From the cell containing the given text, extract its center point as [X, Y] coordinate. 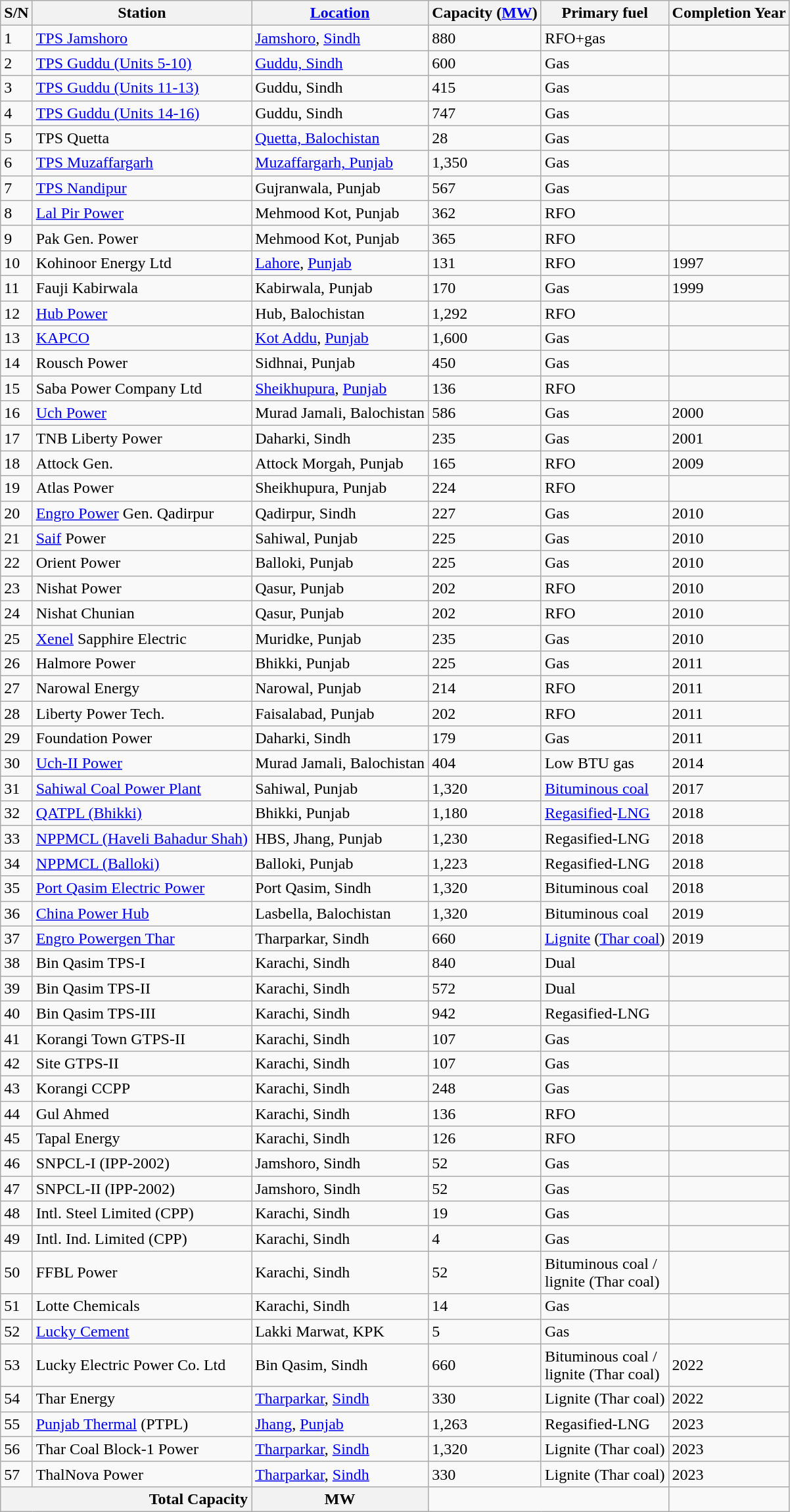
Attock Gen. [142, 463]
Station [142, 13]
Lakki Marwat, KPK [340, 1331]
54 [16, 1399]
Nishat Chunian [142, 613]
Lucky Electric Power Co. Ltd [142, 1365]
56 [16, 1449]
RFO+gas [605, 38]
49 [16, 1239]
TPS Muzaffargarh [142, 163]
Tapal Energy [142, 1139]
Port Qasim, Sindh [340, 888]
840 [485, 963]
586 [485, 413]
45 [16, 1139]
26 [16, 663]
2 [16, 63]
TPS Guddu (Units 14-16) [142, 113]
362 [485, 213]
23 [16, 588]
18 [16, 463]
600 [485, 63]
Jhang, Punjab [340, 1424]
20 [16, 513]
34 [16, 863]
9 [16, 238]
Lasbella, Balochistan [340, 913]
1999 [729, 288]
12 [16, 313]
224 [485, 488]
942 [485, 1013]
35 [16, 888]
Hub, Balochistan [340, 313]
37 [16, 938]
Saif Power [142, 538]
Kabirwala, Punjab [340, 288]
131 [485, 263]
43 [16, 1088]
44 [16, 1114]
TPS Quetta [142, 138]
Saba Power Company Ltd [142, 388]
41 [16, 1038]
Halmore Power [142, 663]
TPS Guddu (Units 5-10) [142, 63]
Qadirpur, Sindh [340, 513]
Korangi Town GTPS-II [142, 1038]
Engro Powergen Thar [142, 938]
Muzaffargarh, Punjab [340, 163]
Engro Power Gen. Qadirpur [142, 513]
Gujranwala, Punjab [340, 188]
179 [485, 739]
Kot Addu, Punjab [340, 338]
Lal Pir Power [142, 213]
7 [16, 188]
1,180 [485, 813]
Capacity (MW) [485, 13]
2017 [729, 789]
1997 [729, 263]
KAPCO [142, 338]
31 [16, 789]
Site GTPS-II [142, 1063]
48 [16, 1214]
1,263 [485, 1424]
2000 [729, 413]
Location [340, 13]
Intl. Steel Limited (CPP) [142, 1214]
30 [16, 764]
FFBL Power [142, 1272]
365 [485, 238]
1,223 [485, 863]
Punjab Thermal (PTPL) [142, 1424]
16 [16, 413]
46 [16, 1164]
Bin Qasim TPS-III [142, 1013]
Liberty Power Tech. [142, 713]
214 [485, 688]
TPS Jamshoro [142, 38]
Uch Power [142, 413]
17 [16, 438]
2001 [729, 438]
MW [340, 1499]
TPS Nandipur [142, 188]
ThalNova Power [142, 1474]
29 [16, 739]
39 [16, 988]
10 [16, 263]
Kohinoor Energy Ltd [142, 263]
33 [16, 838]
572 [485, 988]
Lahore, Punjab [340, 263]
SNPCL-I (IPP-2002) [142, 1164]
Pak Gen. Power [142, 238]
2009 [729, 463]
51 [16, 1306]
8 [16, 213]
Orient Power [142, 563]
248 [485, 1088]
1,350 [485, 163]
15 [16, 388]
Fauji Kabirwala [142, 288]
38 [16, 963]
Thar Coal Block-1 Power [142, 1449]
50 [16, 1272]
3 [16, 88]
NPPMCL (Balloki) [142, 863]
165 [485, 463]
Narowal Energy [142, 688]
QATPL (Bhikki) [142, 813]
Lotte Chemicals [142, 1306]
Bin Qasim, Sindh [340, 1365]
415 [485, 88]
53 [16, 1365]
TPS Guddu (Units 11-13) [142, 88]
567 [485, 188]
Uch-II Power [142, 764]
47 [16, 1189]
32 [16, 813]
55 [16, 1424]
25 [16, 638]
11 [16, 288]
Foundation Power [142, 739]
NPPMCL (Haveli Bahadur Shah) [142, 838]
27 [16, 688]
Atlas Power [142, 488]
China Power Hub [142, 913]
22 [16, 563]
Quetta, Balochistan [340, 138]
1 [16, 38]
Sahiwal Coal Power Plant [142, 789]
Completion Year [729, 13]
Rousch Power [142, 363]
Xenel Sapphire Electric [142, 638]
Korangi CCPP [142, 1088]
1,230 [485, 838]
1,600 [485, 338]
Bin Qasim TPS-II [142, 988]
SNPCL-II (IPP-2002) [142, 1189]
Attock Morgah, Punjab [340, 463]
6 [16, 163]
24 [16, 613]
Sidhnai, Punjab [340, 363]
Hub Power [142, 313]
Muridke, Punjab [340, 638]
Bin Qasim TPS-I [142, 963]
Narowal, Punjab [340, 688]
1,292 [485, 313]
57 [16, 1474]
2014 [729, 764]
S/N [16, 13]
Thar Energy [142, 1399]
Low BTU gas [605, 764]
42 [16, 1063]
450 [485, 363]
Faisalabad, Punjab [340, 713]
36 [16, 913]
Primary fuel [605, 13]
13 [16, 338]
Gul Ahmed [142, 1114]
747 [485, 113]
21 [16, 538]
404 [485, 764]
Total Capacity [126, 1499]
880 [485, 38]
Intl. Ind. Limited (CPP) [142, 1239]
Lucky Cement [142, 1331]
Nishat Power [142, 588]
Port Qasim Electric Power [142, 888]
40 [16, 1013]
126 [485, 1139]
TNB Liberty Power [142, 438]
170 [485, 288]
HBS, Jhang, Punjab [340, 838]
227 [485, 513]
